From the cell containing the given text, extract its center point as (x, y) coordinate. 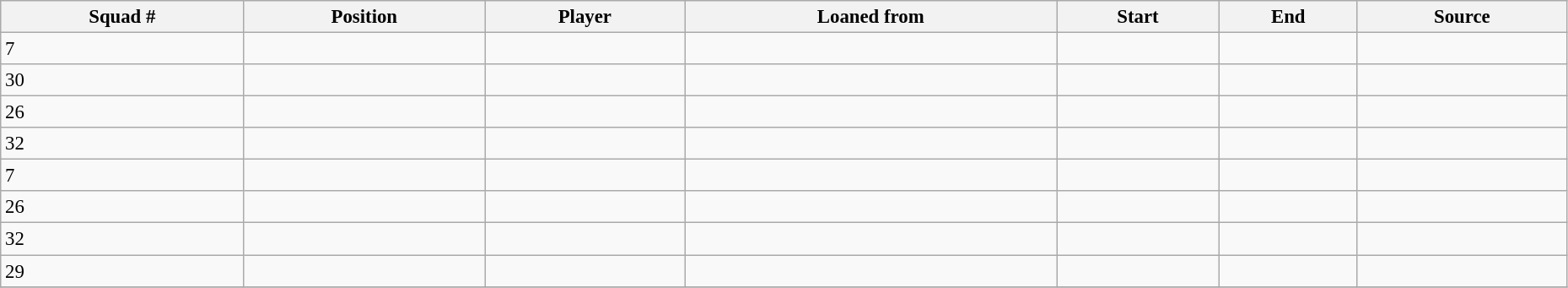
30 (122, 80)
29 (122, 271)
Position (364, 17)
End (1288, 17)
Start (1138, 17)
Squad # (122, 17)
Source (1462, 17)
Player (585, 17)
Loaned from (870, 17)
